Capture the cell that displays the provided text and extract its (x, y) central coordinate. 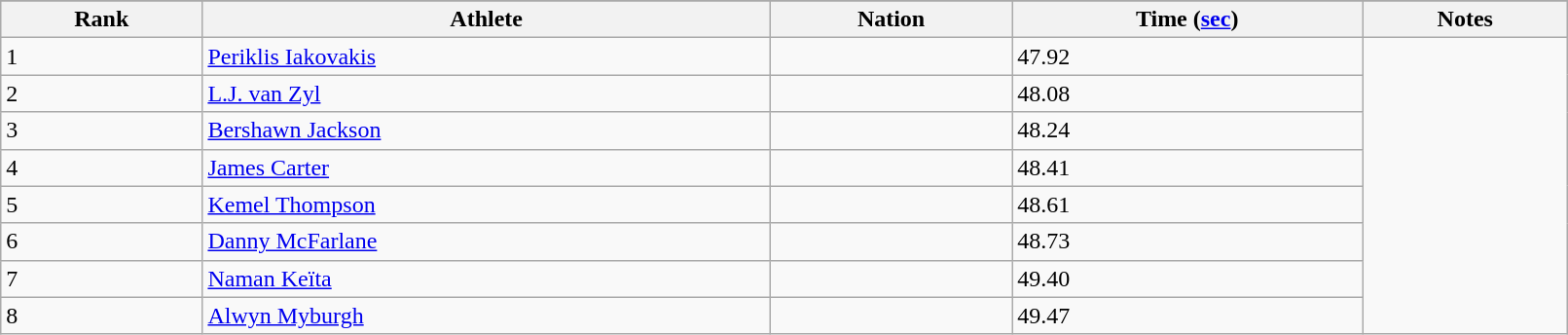
Athlete (487, 19)
48.73 (1187, 242)
Alwyn Myburgh (487, 316)
Danny McFarlane (487, 242)
3 (101, 130)
7 (101, 279)
Naman Keïta (487, 279)
48.08 (1187, 93)
48.41 (1187, 167)
Rank (101, 19)
L.J. van Zyl (487, 93)
Notes (1466, 19)
Kemel Thompson (487, 205)
8 (101, 316)
48.61 (1187, 205)
Periklis Iakovakis (487, 56)
6 (101, 242)
49.47 (1187, 316)
Nation (891, 19)
4 (101, 167)
5 (101, 205)
49.40 (1187, 279)
47.92 (1187, 56)
Time (sec) (1187, 19)
48.24 (1187, 130)
Bershawn Jackson (487, 130)
1 (101, 56)
2 (101, 93)
James Carter (487, 167)
